Search for the cell housing the specified text and yield its (X, Y) center coordinate. 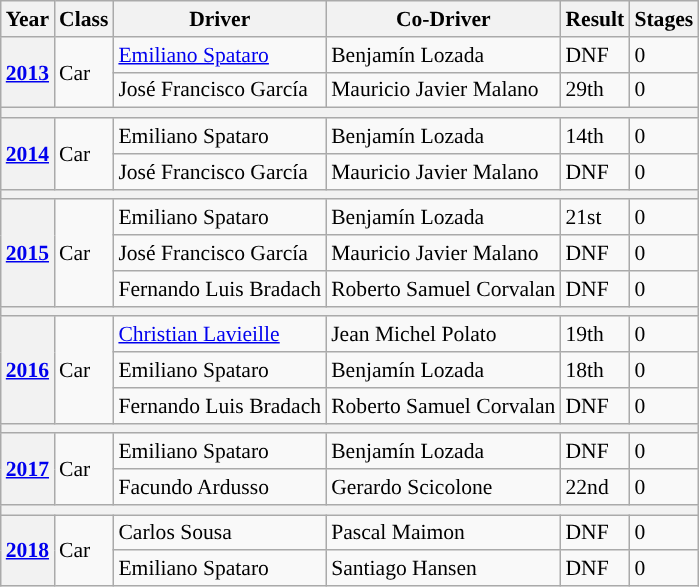
2014 (28, 154)
Pascal Maimon (443, 533)
Co-Driver (443, 19)
Santiago Hansen (443, 569)
29th (594, 90)
Result (594, 19)
2018 (28, 550)
22nd (594, 487)
Jean Michel Polato (443, 335)
2015 (28, 254)
Driver (220, 19)
Year (28, 19)
2017 (28, 470)
Gerardo Scicolone (443, 487)
Class (84, 19)
18th (594, 370)
Stages (664, 19)
Carlos Sousa (220, 533)
14th (594, 136)
Christian Lavieille (220, 335)
21st (594, 218)
2013 (28, 72)
19th (594, 335)
Facundo Ardusso (220, 487)
2016 (28, 370)
